Pinpoint the cell where the given text exists, returning its [x, y] midpoint coordinate. 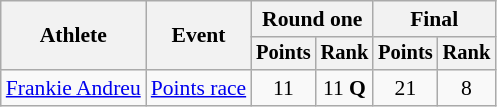
Points race [198, 88]
8 [467, 88]
Athlete [74, 36]
Event [198, 36]
Frankie Andreu [74, 88]
Round one [312, 19]
Final [434, 19]
11 Q [345, 88]
11 [283, 88]
21 [405, 88]
